From the cell containing the given text, extract its center point as [x, y] coordinate. 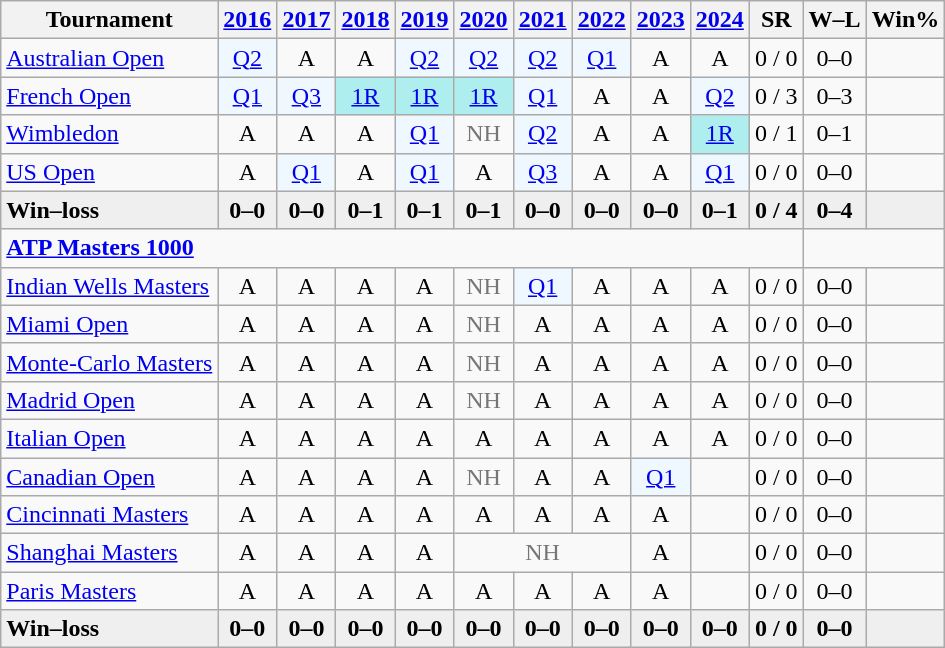
Miami Open [110, 324]
Indian Wells Masters [110, 286]
2024 [720, 20]
0 / 1 [776, 134]
French Open [110, 96]
Tournament [110, 20]
Australian Open [110, 58]
SR [776, 20]
Win% [906, 20]
Wimbledon [110, 134]
2016 [248, 20]
Monte-Carlo Masters [110, 362]
Paris Masters [110, 591]
Shanghai Masters [110, 553]
US Open [110, 172]
2023 [660, 20]
Canadian Open [110, 477]
0–3 [834, 96]
Madrid Open [110, 400]
2020 [484, 20]
2019 [424, 20]
0 / 3 [776, 96]
0 / 4 [776, 210]
2017 [306, 20]
0–4 [834, 210]
2022 [602, 20]
W–L [834, 20]
2021 [542, 20]
2018 [366, 20]
ATP Masters 1000 [402, 248]
Cincinnati Masters [110, 515]
Italian Open [110, 438]
